Return [x, y] of the center of cell containing provided text 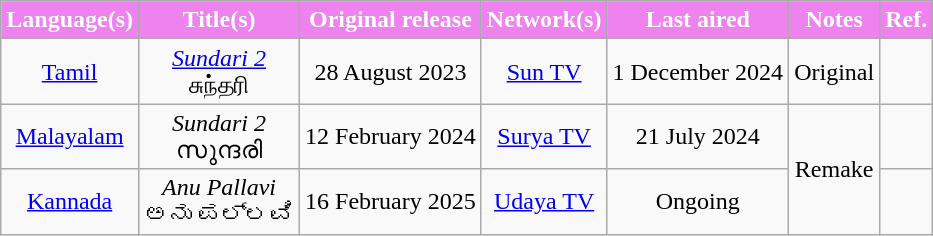
Sundari 2 സുന്ദരി [218, 136]
12 February 2024 [391, 136]
Language(s) [70, 20]
Ref. [906, 20]
Original release [391, 20]
Malayalam [70, 136]
Notes [834, 20]
Title(s) [218, 20]
Sundari 2 சுந்தரி [218, 72]
Remake [834, 169]
Original [834, 72]
21 July 2024 [698, 136]
Kannada [70, 202]
16 February 2025 [391, 202]
Tamil [70, 72]
Surya TV [544, 136]
1 December 2024 [698, 72]
Network(s) [544, 20]
28 August 2023 [391, 72]
Ongoing [698, 202]
Anu Pallavi ಅನು ಪಲ್ಲವಿ [218, 202]
Udaya TV [544, 202]
Sun TV [544, 72]
Last aired [698, 20]
